Output the (X, Y) coordinate of the center of the cell containing the given text.  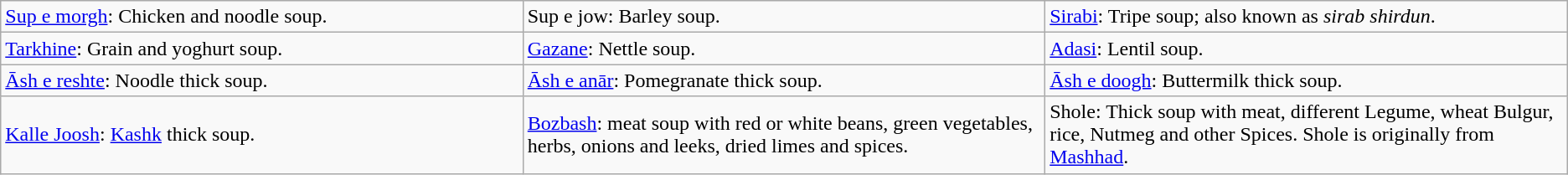
Āsh e reshte: Noodle thick soup. (261, 80)
Āsh e doogh: Buttermilk thick soup. (1307, 80)
Adasi: Lentil soup. (1307, 49)
Tarkhine: Grain and yoghurt soup. (261, 49)
Sup e morgh: Chicken and noodle soup. (261, 17)
Āsh e anār: Pomegranate thick soup. (784, 80)
Kalle Joosh: Kashk thick soup. (261, 135)
Shole: Thick soup with meat, different Legume, wheat Bulgur, rice, Nutmeg and other Spices. Shole is originally from Mashhad. (1307, 135)
Gazane: Nettle soup. (784, 49)
Sirabi: Tripe soup; also known as sirab shirdun. (1307, 17)
Sup e jow: Barley soup. (784, 17)
Bozbash: meat soup with red or white beans, green vegetables, herbs, onions and leeks, dried limes and spices. (784, 135)
